Extract the (x, y) coordinate from the center of the cell holding the provided text.  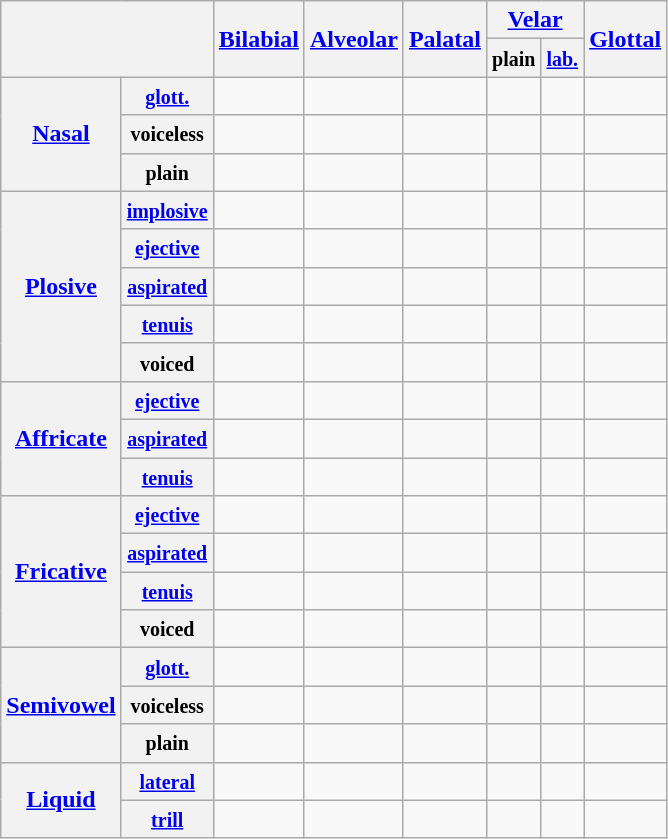
lab. (562, 58)
trill (167, 819)
Glottal (626, 39)
Liquid (61, 800)
Bilabial (258, 39)
Alveolar (354, 39)
Semivowel (61, 705)
Affricate (61, 438)
Velar (534, 20)
implosive (167, 210)
lateral (167, 781)
Palatal (444, 39)
Plosive (61, 286)
Fricative (61, 572)
Nasal (61, 134)
